Return [x, y] of the center of cell containing provided text 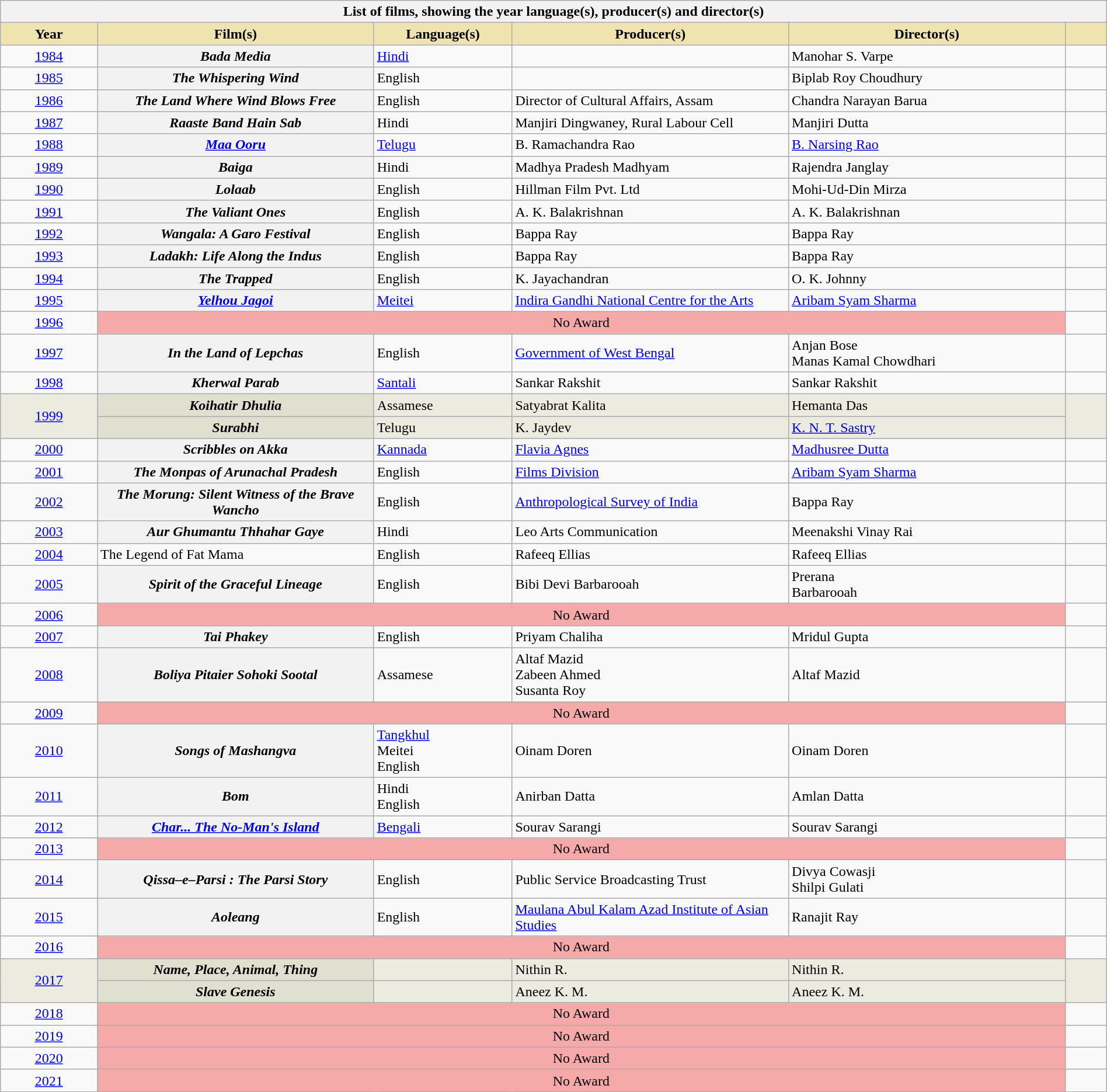
2021 [49, 1080]
Lolaab [235, 189]
Anthropological Survey of India [650, 502]
B. Narsing Rao [927, 145]
Boliya Pitaier Sohoki Sootal [235, 674]
Maulana Abul Kalam Azad Institute of Asian Studies [650, 917]
Biplab Roy Choudhury [927, 78]
2010 [49, 751]
Mohi-Ud-Din Mirza [927, 189]
Santali [443, 383]
Bengali [443, 827]
Amlan Datta [927, 797]
1985 [49, 78]
Name, Place, Animal, Thing [235, 969]
Hemanta Das [927, 405]
Hillman Film Pvt. Ltd [650, 189]
Year [49, 34]
B. Ramachandra Rao [650, 145]
TangkhulMeiteiEnglish [443, 751]
Manohar S. Varpe [927, 56]
Meenakshi Vinay Rai [927, 532]
2020 [49, 1058]
Meitei [443, 301]
2013 [49, 849]
Scribbles on Akka [235, 450]
The Valiant Ones [235, 211]
2006 [49, 614]
Qissa–e–Parsi : The Parsi Story [235, 879]
Madhusree Dutta [927, 450]
Maa Ooru [235, 145]
2004 [49, 554]
Wangala: A Garo Festival [235, 234]
Language(s) [443, 34]
1987 [49, 123]
K. Jayachandran [650, 279]
List of films, showing the year language(s), producer(s) and director(s) [553, 12]
1995 [49, 301]
2003 [49, 532]
1989 [49, 167]
Tai Phakey [235, 637]
1990 [49, 189]
Surabhi [235, 427]
Slave Genesis [235, 992]
2018 [49, 1014]
Director of Cultural Affairs, Assam [650, 100]
2014 [49, 879]
1988 [49, 145]
Ladakh: Life Along the Indus [235, 256]
Altaf MazidZabeen AhmedSusanta Roy [650, 674]
Government of West Bengal [650, 353]
Indira Gandhi National Centre for the Arts [650, 301]
2009 [49, 713]
Koihatir Dhulia [235, 405]
2007 [49, 637]
The Legend of Fat Mama [235, 554]
Film(s) [235, 34]
2019 [49, 1036]
Manjiri Dingwaney, Rural Labour Cell [650, 123]
In the Land of Lepchas [235, 353]
Priyam Chaliha [650, 637]
2002 [49, 502]
1998 [49, 383]
Manjiri Dutta [927, 123]
K. N. T. Sastry [927, 427]
Kherwal Parab [235, 383]
Char... The No-Man's Island [235, 827]
Rajendra Janglay [927, 167]
The Whispering Wind [235, 78]
Flavia Agnes [650, 450]
Ranajit Ray [927, 917]
1996 [49, 323]
2001 [49, 472]
O. K. Johnny [927, 279]
HindiEnglish [443, 797]
Anirban Datta [650, 797]
2008 [49, 674]
The Morung: Silent Witness of the Brave Wancho [235, 502]
Bom [235, 797]
Aur Ghumantu Thhahar Gaye [235, 532]
The Land Where Wind Blows Free [235, 100]
PreranaBarbarooah [927, 584]
2015 [49, 917]
1993 [49, 256]
The Monpas of Arunachal Pradesh [235, 472]
1986 [49, 100]
Aoleang [235, 917]
Chandra Narayan Barua [927, 100]
Bibi Devi Barbarooah [650, 584]
1997 [49, 353]
2016 [49, 947]
Spirit of the Graceful Lineage [235, 584]
Songs of Mashangva [235, 751]
Baiga [235, 167]
Altaf Mazid [927, 674]
Kannada [443, 450]
Mridul Gupta [927, 637]
K. Jaydev [650, 427]
Director(s) [927, 34]
1991 [49, 211]
1984 [49, 56]
Public Service Broadcasting Trust [650, 879]
Bada Media [235, 56]
Producer(s) [650, 34]
2000 [49, 450]
Satyabrat Kalita [650, 405]
Madhya Pradesh Madhyam [650, 167]
1994 [49, 279]
Divya CowasjiShilpi Gulati [927, 879]
Yelhou Jagoi [235, 301]
The Trapped [235, 279]
Leo Arts Communication [650, 532]
2017 [49, 980]
2011 [49, 797]
1992 [49, 234]
1999 [49, 416]
Anjan BoseManas Kamal Chowdhari [927, 353]
Films Division [650, 472]
2012 [49, 827]
2005 [49, 584]
Raaste Band Hain Sab [235, 123]
